Return (X, Y) of the center of cell containing provided text 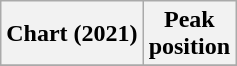
Chart (2021) (72, 34)
Peakposition (189, 34)
